Extract the [X, Y] coordinate from the center of the cell holding the provided text.  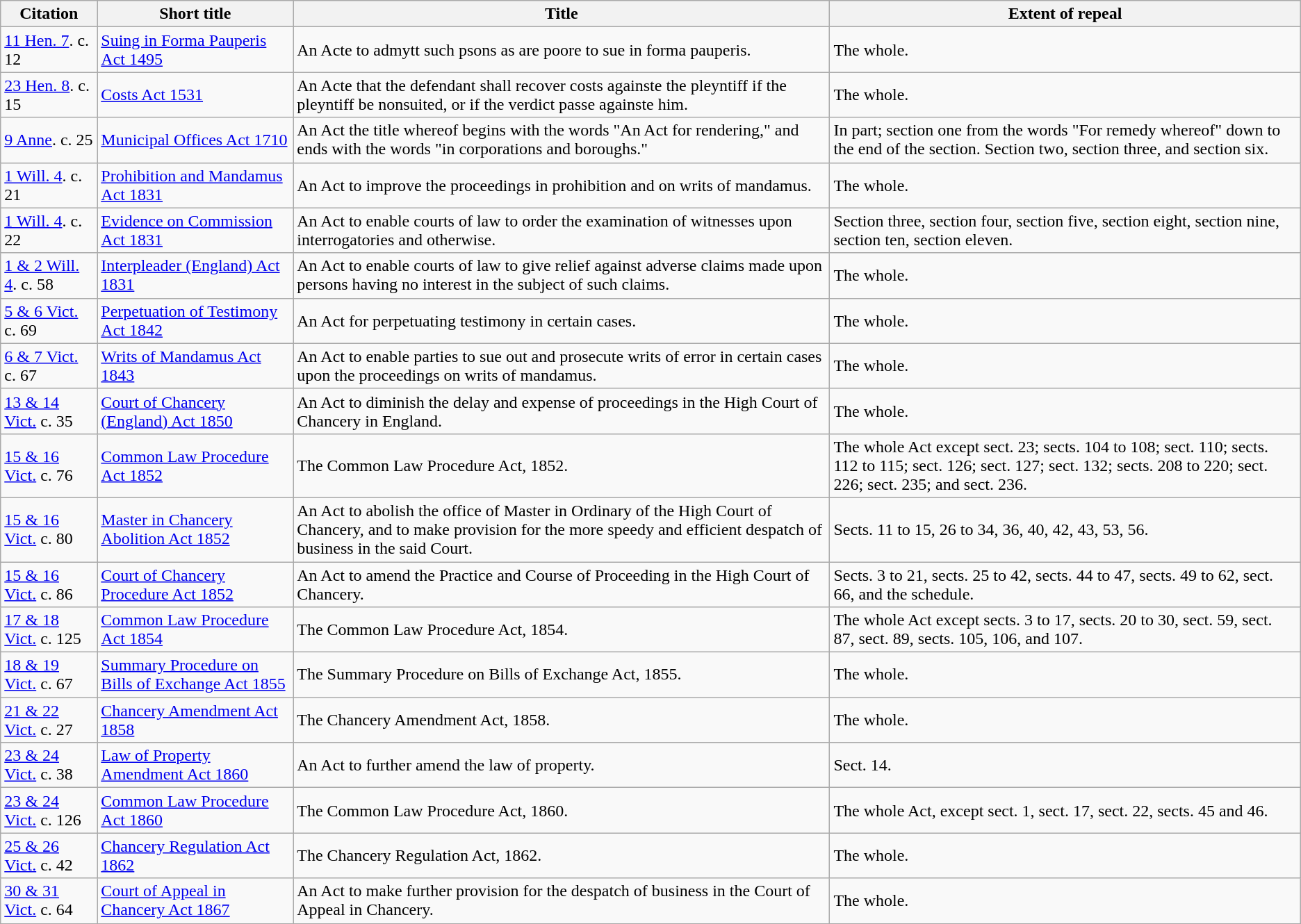
Common Law Procedure Act 1860 [195, 810]
Law of Property Amendment Act 1860 [195, 766]
11 Hen. 7. c. 12 [49, 50]
Perpetuation of Testimony Act 1842 [195, 321]
The whole Act, except sect. 1, sect. 17, sect. 22, sects. 45 and 46. [1065, 810]
Short title [195, 14]
23 Hen. 8. c. 15 [49, 94]
An Act to amend the Practice and Course of Proceeding in the High Court of Chancery. [562, 584]
1 Will. 4. c. 21 [49, 185]
An Act to enable courts of law to give relief against adverse claims made upon persons having no interest in the subject of such claims. [562, 275]
Summary Procedure on Bills of Exchange Act 1855 [195, 675]
Court of Chancery (England) Act 1850 [195, 411]
Sect. 14. [1065, 766]
1 Will. 4. c. 22 [49, 231]
Citation [49, 14]
30 & 31 Vict. c. 64 [49, 900]
9 Anne. c. 25 [49, 140]
Common Law Procedure Act 1852 [195, 465]
25 & 26 Vict. c. 42 [49, 856]
Costs Act 1531 [195, 94]
18 & 19 Vict. c. 67 [49, 675]
An Acte to admytt such psons as are poore to sue in forma pauperis. [562, 50]
An Act to enable courts of law to order the examination of witnesses upon interrogatories and otherwise. [562, 231]
An Act to enable parties to sue out and prosecute writs of error in certain cases upon the proceedings on writs of mandamus. [562, 365]
Prohibition and Mandamus Act 1831 [195, 185]
An Act to diminish the delay and expense of proceedings in the High Court of Chancery in England. [562, 411]
5 & 6 Vict. c. 69 [49, 321]
Common Law Procedure Act 1854 [195, 629]
Master in Chancery Abolition Act 1852 [195, 529]
The whole Act except sects. 3 to 17, sects. 20 to 30, sect. 59, sect. 87, sect. 89, sects. 105, 106, and 107. [1065, 629]
Court of Chancery Procedure Act 1852 [195, 584]
Interpleader (England) Act 1831 [195, 275]
Suing in Forma Pauperis Act 1495 [195, 50]
23 & 24 Vict. c. 126 [49, 810]
23 & 24 Vict. c. 38 [49, 766]
An Acte that the defendant shall recover costs againste the pleyntiff if the pleyntiff be nonsuited, or if the verdict passe againste him. [562, 94]
In part; section one from the words "For remedy whereof" down to the end of the section. Section two, section three, and section six. [1065, 140]
Sects. 11 to 15, 26 to 34, 36, 40, 42, 43, 53, 56. [1065, 529]
An Act to improve the proceedings in prohibition and on writs of mandamus. [562, 185]
The Chancery Amendment Act, 1858. [562, 720]
The Common Law Procedure Act, 1854. [562, 629]
Sects. 3 to 21, sects. 25 to 42, sects. 44 to 47, sects. 49 to 62, sect. 66, and the schedule. [1065, 584]
15 & 16 Vict. c. 80 [49, 529]
15 & 16 Vict. c. 86 [49, 584]
15 & 16 Vict. c. 76 [49, 465]
Chancery Regulation Act 1862 [195, 856]
The Summary Procedure on Bills of Exchange Act, 1855. [562, 675]
The Common Law Procedure Act, 1860. [562, 810]
17 & 18 Vict. c. 125 [49, 629]
21 & 22 Vict. c. 27 [49, 720]
Section three, section four, section five, section eight, section nine, section ten, section eleven. [1065, 231]
Title [562, 14]
Writs of Mandamus Act 1843 [195, 365]
Chancery Amendment Act 1858 [195, 720]
An Act the title whereof begins with the words "An Act for rendering," and ends with the words "in corporations and boroughs." [562, 140]
13 & 14 Vict. c. 35 [49, 411]
6 & 7 Vict. c. 67 [49, 365]
Municipal Offices Act 1710 [195, 140]
Court of Appeal in Chancery Act 1867 [195, 900]
The Chancery Regulation Act, 1862. [562, 856]
Evidence on Commission Act 1831 [195, 231]
Extent of repeal [1065, 14]
An Act to make further provision for the despatch of business in the Court of Appeal in Chancery. [562, 900]
1 & 2 Will. 4. c. 58 [49, 275]
An Act for perpetuating testimony in certain cases. [562, 321]
An Act to further amend the law of property. [562, 766]
The Common Law Procedure Act, 1852. [562, 465]
